Detect which cell encompasses the target text, then output its [x, y] center coordinate. 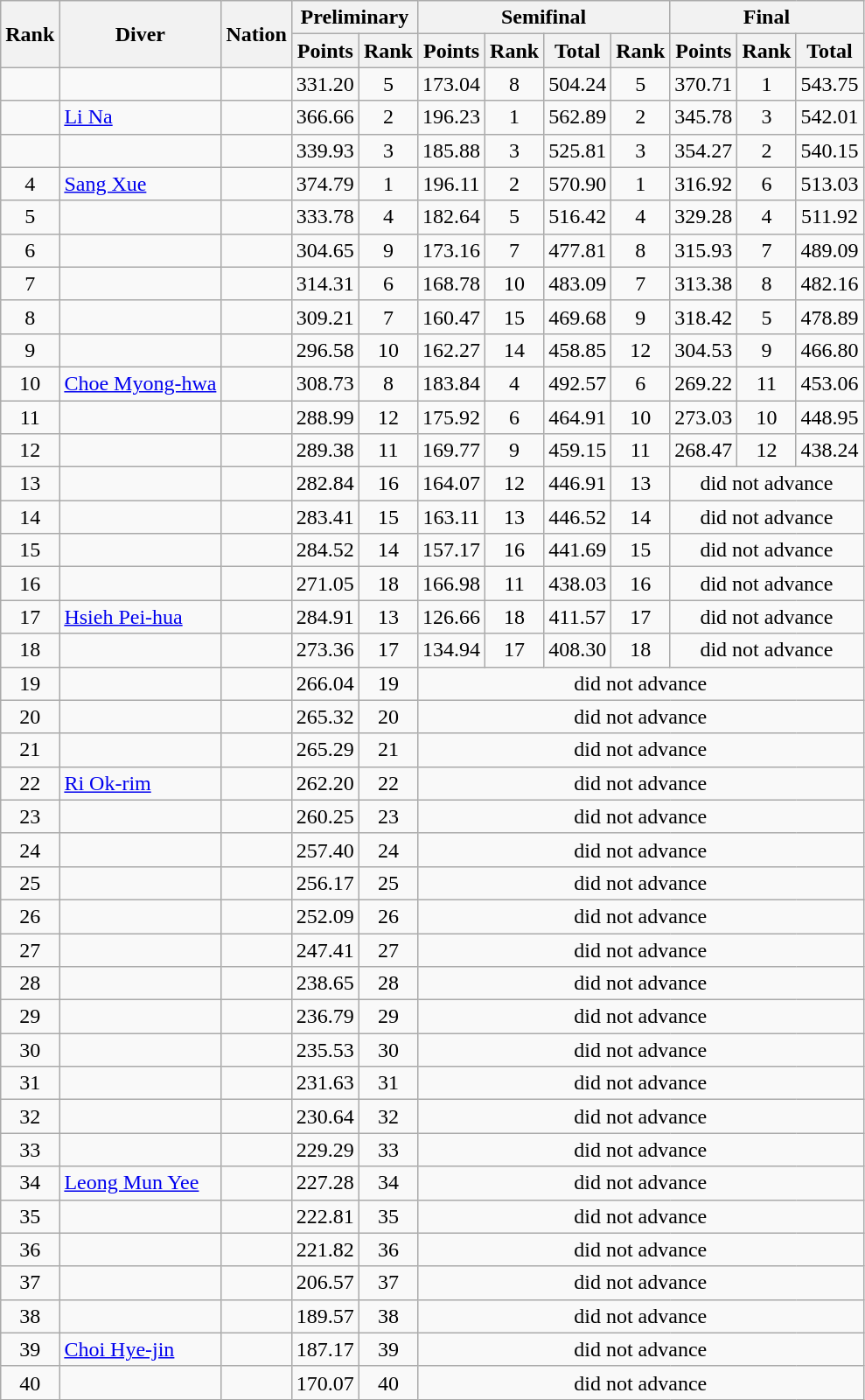
157.17 [451, 550]
316.92 [703, 184]
329.28 [703, 217]
408.30 [577, 650]
164.07 [451, 484]
333.78 [325, 217]
289.38 [325, 451]
134.94 [451, 650]
314.31 [325, 283]
366.66 [325, 117]
315.93 [703, 250]
173.04 [451, 84]
345.78 [703, 117]
483.09 [577, 283]
269.22 [703, 383]
446.52 [577, 517]
284.91 [325, 617]
273.03 [703, 417]
175.92 [451, 417]
296.58 [325, 350]
411.57 [577, 617]
268.47 [703, 451]
318.42 [703, 317]
163.11 [451, 517]
313.38 [703, 283]
260.25 [325, 816]
Final [766, 17]
Nation [256, 34]
284.52 [325, 550]
542.01 [829, 117]
Sang Xue [140, 184]
252.09 [325, 916]
182.64 [451, 217]
477.81 [577, 250]
160.47 [451, 317]
308.73 [325, 383]
304.53 [703, 350]
229.29 [325, 1150]
570.90 [577, 184]
222.81 [325, 1216]
489.09 [829, 250]
Li Na [140, 117]
516.42 [577, 217]
126.66 [451, 617]
354.27 [703, 150]
173.16 [451, 250]
271.05 [325, 584]
374.79 [325, 184]
166.98 [451, 584]
162.27 [451, 350]
543.75 [829, 84]
256.17 [325, 883]
236.79 [325, 1017]
466.80 [829, 350]
257.40 [325, 850]
453.06 [829, 383]
231.63 [325, 1083]
504.24 [577, 84]
339.93 [325, 150]
513.03 [829, 184]
511.92 [829, 217]
Hsieh Pei-hua [140, 617]
170.07 [325, 1382]
187.17 [325, 1349]
458.85 [577, 350]
Leong Mun Yee [140, 1183]
196.23 [451, 117]
438.24 [829, 451]
288.99 [325, 417]
266.04 [325, 683]
Preliminary [354, 17]
562.89 [577, 117]
304.65 [325, 250]
540.15 [829, 150]
Semifinal [543, 17]
459.15 [577, 451]
Diver [140, 34]
247.41 [325, 949]
464.91 [577, 417]
446.91 [577, 484]
370.71 [703, 84]
Choi Hye-jin [140, 1349]
469.68 [577, 317]
185.88 [451, 150]
265.32 [325, 717]
441.69 [577, 550]
283.41 [325, 517]
227.28 [325, 1183]
492.57 [577, 383]
309.21 [325, 317]
Choe Myong-hwa [140, 383]
478.89 [829, 317]
238.65 [325, 983]
221.82 [325, 1249]
235.53 [325, 1050]
438.03 [577, 584]
448.95 [829, 417]
206.57 [325, 1283]
Ri Ok-rim [140, 783]
169.77 [451, 451]
482.16 [829, 283]
262.20 [325, 783]
230.64 [325, 1116]
265.29 [325, 750]
168.78 [451, 283]
183.84 [451, 383]
525.81 [577, 150]
196.11 [451, 184]
331.20 [325, 84]
273.36 [325, 650]
282.84 [325, 484]
189.57 [325, 1316]
